Capture the cell that displays the provided text and extract its (x, y) central coordinate. 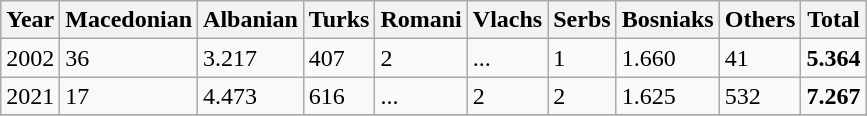
36 (129, 58)
2002 (30, 58)
Vlachs (507, 20)
Others (760, 20)
41 (760, 58)
Serbs (582, 20)
4.473 (251, 96)
Albanian (251, 20)
2021 (30, 96)
Turks (339, 20)
1.660 (668, 58)
Total (834, 20)
17 (129, 96)
Year (30, 20)
616 (339, 96)
Romani (421, 20)
7.267 (834, 96)
532 (760, 96)
Macedonian (129, 20)
5.364 (834, 58)
1 (582, 58)
3.217 (251, 58)
Bosniaks (668, 20)
407 (339, 58)
1.625 (668, 96)
